Pinpoint the cell where the given text exists, returning its (x, y) midpoint coordinate. 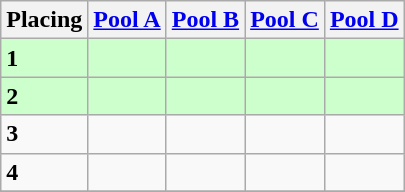
Pool D (364, 20)
Pool B (205, 20)
3 (44, 134)
Pool C (285, 20)
1 (44, 58)
Placing (44, 20)
Pool A (127, 20)
4 (44, 172)
2 (44, 96)
